Provide the [x, y] coordinate of the cell's center where the given text is located.  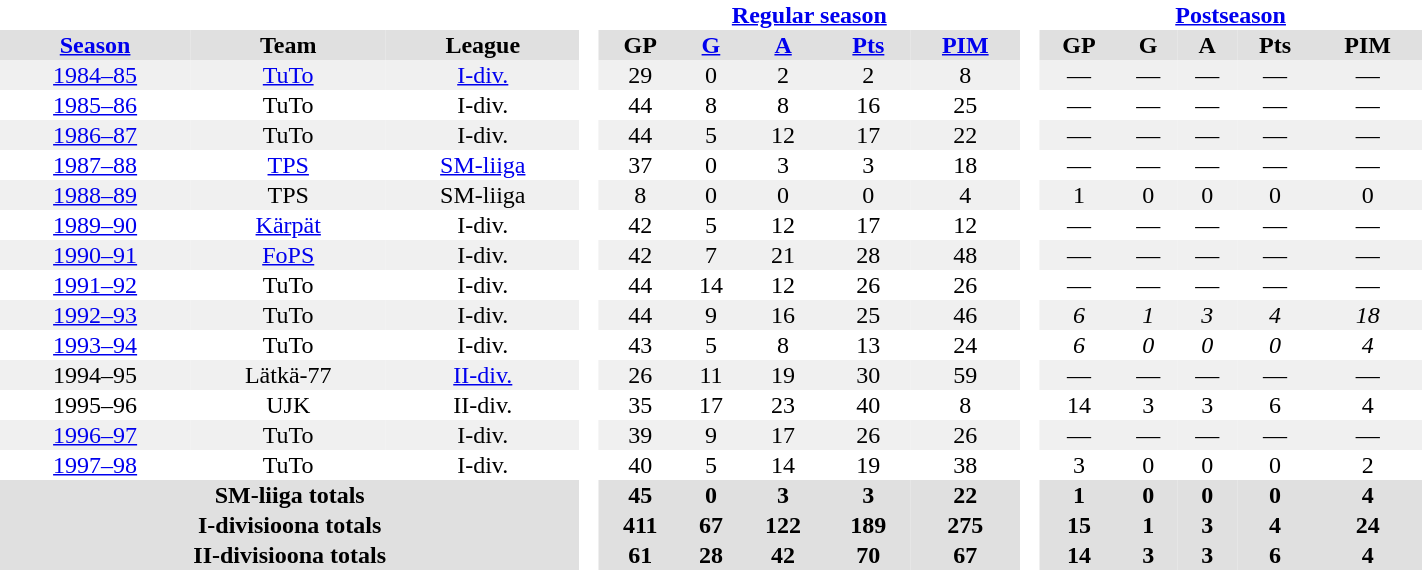
122 [782, 525]
7 [710, 255]
SM-liiga totals [290, 495]
37 [640, 165]
1989–90 [95, 225]
1997–98 [95, 465]
1988–89 [95, 195]
1994–95 [95, 375]
411 [640, 525]
35 [640, 405]
1992–93 [95, 315]
1986–87 [95, 135]
FoPS [288, 255]
21 [782, 255]
1996–97 [95, 435]
1991–92 [95, 285]
39 [640, 435]
43 [640, 345]
11 [710, 375]
I-divisioona totals [290, 525]
Lätkä-77 [288, 375]
1995–96 [95, 405]
46 [966, 315]
59 [966, 375]
38 [966, 465]
45 [640, 495]
1985–86 [95, 105]
13 [868, 345]
Team [288, 45]
Kärpät [288, 225]
29 [640, 75]
189 [868, 525]
15 [1078, 525]
UJK [288, 405]
61 [640, 555]
Season [95, 45]
Regular season [810, 15]
1984–85 [95, 75]
275 [966, 525]
23 [782, 405]
48 [966, 255]
70 [868, 555]
1993–94 [95, 345]
League [482, 45]
Postseason [1230, 15]
30 [868, 375]
1987–88 [95, 165]
1990–91 [95, 255]
II-divisioona totals [290, 555]
